Search for the cell housing the specified text and yield its [x, y] center coordinate. 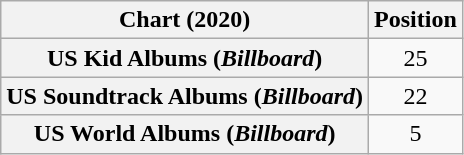
25 [416, 58]
US World Albums (Billboard) [185, 134]
Chart (2020) [185, 20]
Position [416, 20]
22 [416, 96]
US Soundtrack Albums (Billboard) [185, 96]
US Kid Albums (Billboard) [185, 58]
5 [416, 134]
